For the text-containing cell, return its midpoint in [x, y] coordinate format. 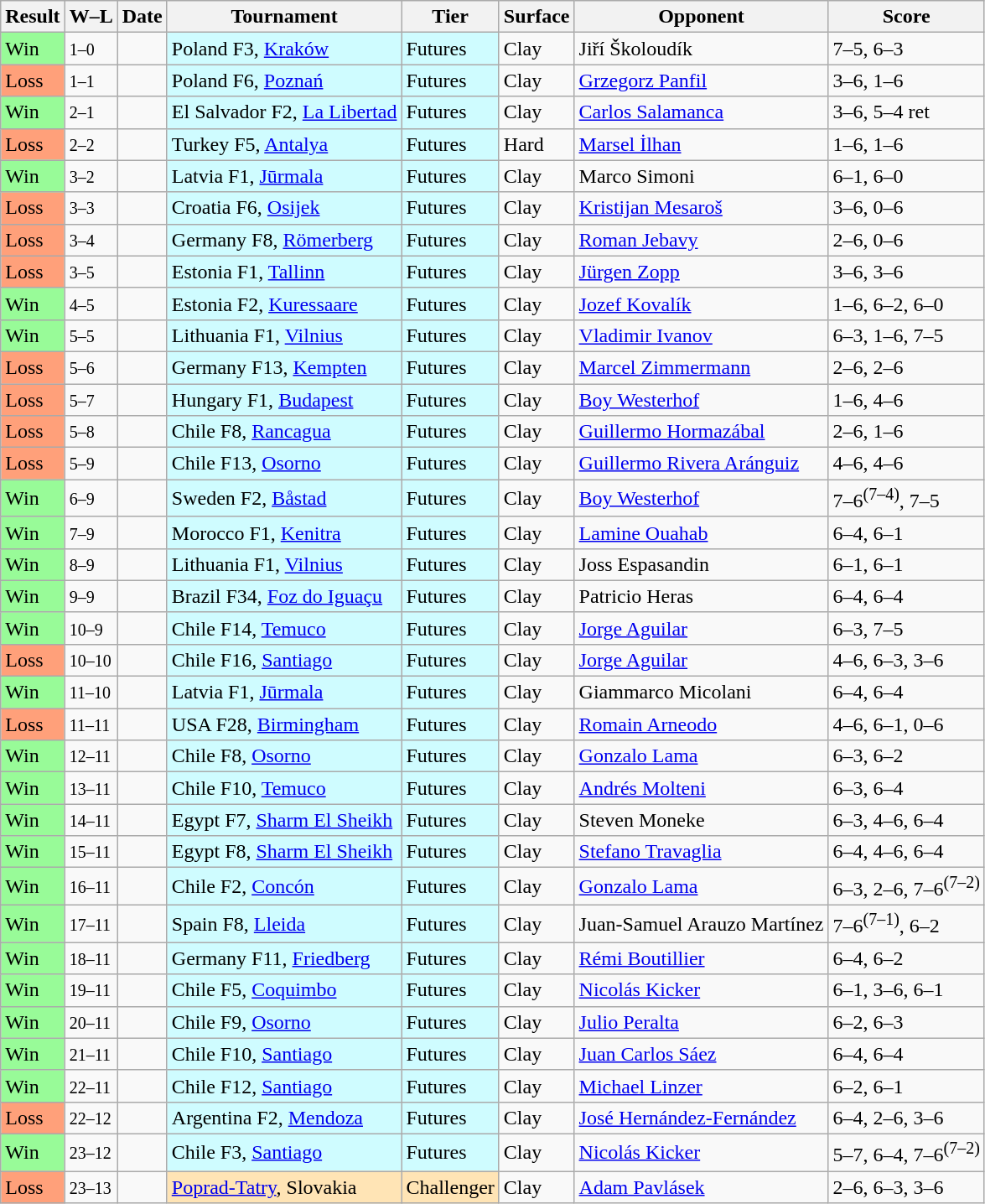
16–11 [91, 887]
2–6, 6–3, 3–6 [906, 1187]
3–2 [91, 176]
6–2, 6–3 [906, 1022]
Chile F12, Santiago [284, 1086]
15–11 [91, 852]
Chile F10, Santiago [284, 1054]
Estonia F2, Kuressaare [284, 304]
3–6, 0–6 [906, 208]
3–6, 1–6 [906, 80]
Joss Espasandin [701, 564]
Turkey F5, Antalya [284, 144]
Vladimir Ivanov [701, 335]
Tier [450, 17]
Egypt F7, Sharm El Sheikh [284, 820]
4–6, 4–6 [906, 464]
Marsel İlhan [701, 144]
10–10 [91, 660]
Score [906, 17]
Surface [537, 17]
5–7, 6–4, 7–6(7–2) [906, 1152]
1–0 [91, 49]
Juan-Samuel Arauzo Martínez [701, 924]
6–2, 6–1 [906, 1086]
Chile F10, Temuco [284, 788]
6–9 [91, 498]
12–11 [91, 756]
3–3 [91, 208]
Result [33, 17]
6–3, 6–2 [906, 756]
El Salvador F2, La Libertad [284, 112]
23–13 [91, 1187]
Carlos Salamanca [701, 112]
Guillermo Hormazábal [701, 432]
19–11 [91, 990]
Tournament [284, 17]
5–7 [91, 400]
Juan Carlos Sáez [701, 1054]
Germany F13, Kempten [284, 367]
10–9 [91, 628]
9–9 [91, 596]
Chile F13, Osorno [284, 464]
Adam Pavlásek [701, 1187]
7–9 [91, 532]
2–6, 0–6 [906, 240]
Chile F5, Coquimbo [284, 990]
5–9 [91, 464]
2–6, 2–6 [906, 367]
Chile F14, Temuco [284, 628]
Chile F9, Osorno [284, 1022]
6–3, 7–5 [906, 628]
Marco Simoni [701, 176]
Guillermo Rivera Aránguiz [701, 464]
Germany F11, Friedberg [284, 958]
3–6, 3–6 [906, 272]
22–11 [91, 1086]
Andrés Molteni [701, 788]
Chile F3, Santiago [284, 1152]
Lamine Ouahab [701, 532]
Jiří Školoudík [701, 49]
Argentina F2, Mendoza [284, 1118]
7–6(7–1), 6–2 [906, 924]
22–12 [91, 1118]
Croatia F6, Osijek [284, 208]
4–6, 6–1, 0–6 [906, 724]
Opponent [701, 17]
Kristijan Mesaroš [701, 208]
6–3, 1–6, 7–5 [906, 335]
17–11 [91, 924]
Chile F8, Osorno [284, 756]
6–4, 4–6, 6–4 [906, 852]
6–3, 2–6, 7–6(7–2) [906, 887]
1–6, 1–6 [906, 144]
Giammarco Micolani [701, 693]
Estonia F1, Tallinn [284, 272]
11–11 [91, 724]
3–4 [91, 240]
6–1, 6–0 [906, 176]
Romain Arneodo [701, 724]
Poland F3, Kraków [284, 49]
1–1 [91, 80]
Jozef Kovalík [701, 304]
5–6 [91, 367]
Chile F16, Santiago [284, 660]
7–6(7–4), 7–5 [906, 498]
2–6, 1–6 [906, 432]
Germany F8, Römerberg [284, 240]
Brazil F34, Foz do Iguaçu [284, 596]
Egypt F8, Sharm El Sheikh [284, 852]
20–11 [91, 1022]
6–3, 4–6, 6–4 [906, 820]
Grzegorz Panfil [701, 80]
6–4, 6–2 [906, 958]
3–6, 5–4 ret [906, 112]
Chile F8, Rancagua [284, 432]
Steven Moneke [701, 820]
8–9 [91, 564]
Rémi Boutillier [701, 958]
Julio Peralta [701, 1022]
5–8 [91, 432]
USA F28, Birmingham [284, 724]
6–1, 3–6, 6–1 [906, 990]
18–11 [91, 958]
6–3, 6–4 [906, 788]
2–1 [91, 112]
6–1, 6–1 [906, 564]
Michael Linzer [701, 1086]
Challenger [450, 1187]
Morocco F1, Kenitra [284, 532]
4–5 [91, 304]
Marcel Zimmermann [701, 367]
7–5, 6–3 [906, 49]
José Hernández-Fernández [701, 1118]
Sweden F2, Båstad [284, 498]
6–4, 2–6, 3–6 [906, 1118]
2–2 [91, 144]
5–5 [91, 335]
Poland F6, Poznań [284, 80]
23–12 [91, 1152]
Spain F8, Lleida [284, 924]
Stefano Travaglia [701, 852]
W–L [91, 17]
21–11 [91, 1054]
4–6, 6–3, 3–6 [906, 660]
Roman Jebavy [701, 240]
Date [143, 17]
Hungary F1, Budapest [284, 400]
1–6, 6–2, 6–0 [906, 304]
1–6, 4–6 [906, 400]
Jürgen Zopp [701, 272]
3–5 [91, 272]
Poprad-Tatry, Slovakia [284, 1187]
11–10 [91, 693]
14–11 [91, 820]
Chile F2, Concón [284, 887]
6–4, 6–1 [906, 532]
13–11 [91, 788]
Patricio Heras [701, 596]
Hard [537, 144]
